Pinpoint the cell where the given text exists, returning its (X, Y) midpoint coordinate. 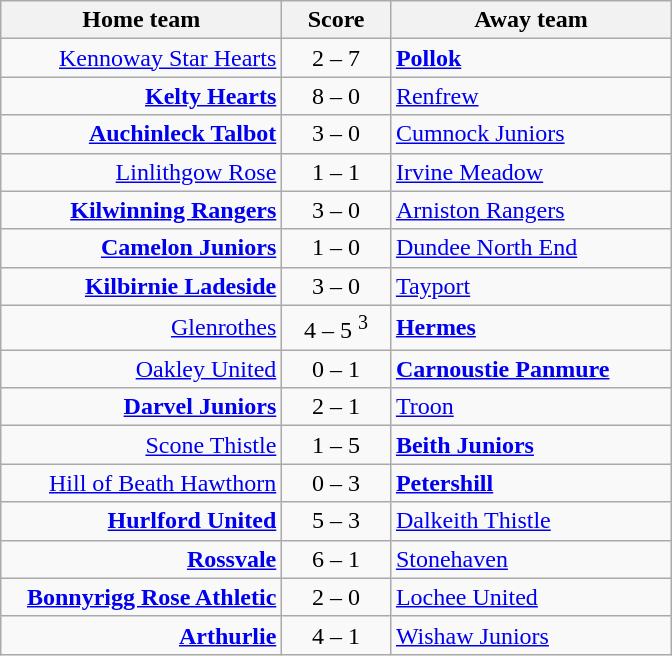
Auchinleck Talbot (142, 134)
6 – 1 (336, 559)
Home team (142, 20)
Away team (530, 20)
2 – 1 (336, 407)
1 – 0 (336, 248)
2 – 7 (336, 58)
Kelty Hearts (142, 96)
0 – 1 (336, 369)
Troon (530, 407)
Hill of Beath Hawthorn (142, 483)
1 – 1 (336, 172)
Pollok (530, 58)
Kilwinning Rangers (142, 210)
Irvine Meadow (530, 172)
Petershill (530, 483)
Hermes (530, 328)
Score (336, 20)
Renfrew (530, 96)
Scone Thistle (142, 445)
Dundee North End (530, 248)
Carnoustie Panmure (530, 369)
Stonehaven (530, 559)
Lochee United (530, 597)
Darvel Juniors (142, 407)
Bonnyrigg Rose Athletic (142, 597)
Glenrothes (142, 328)
5 – 3 (336, 521)
Linlithgow Rose (142, 172)
1 – 5 (336, 445)
0 – 3 (336, 483)
Kilbirnie Ladeside (142, 286)
Arthurlie (142, 635)
4 – 5 3 (336, 328)
Tayport (530, 286)
4 – 1 (336, 635)
Beith Juniors (530, 445)
Arniston Rangers (530, 210)
Dalkeith Thistle (530, 521)
8 – 0 (336, 96)
Cumnock Juniors (530, 134)
2 – 0 (336, 597)
Hurlford United (142, 521)
Camelon Juniors (142, 248)
Rossvale (142, 559)
Wishaw Juniors (530, 635)
Oakley United (142, 369)
Kennoway Star Hearts (142, 58)
